From the cell containing the given text, extract its center point as (X, Y) coordinate. 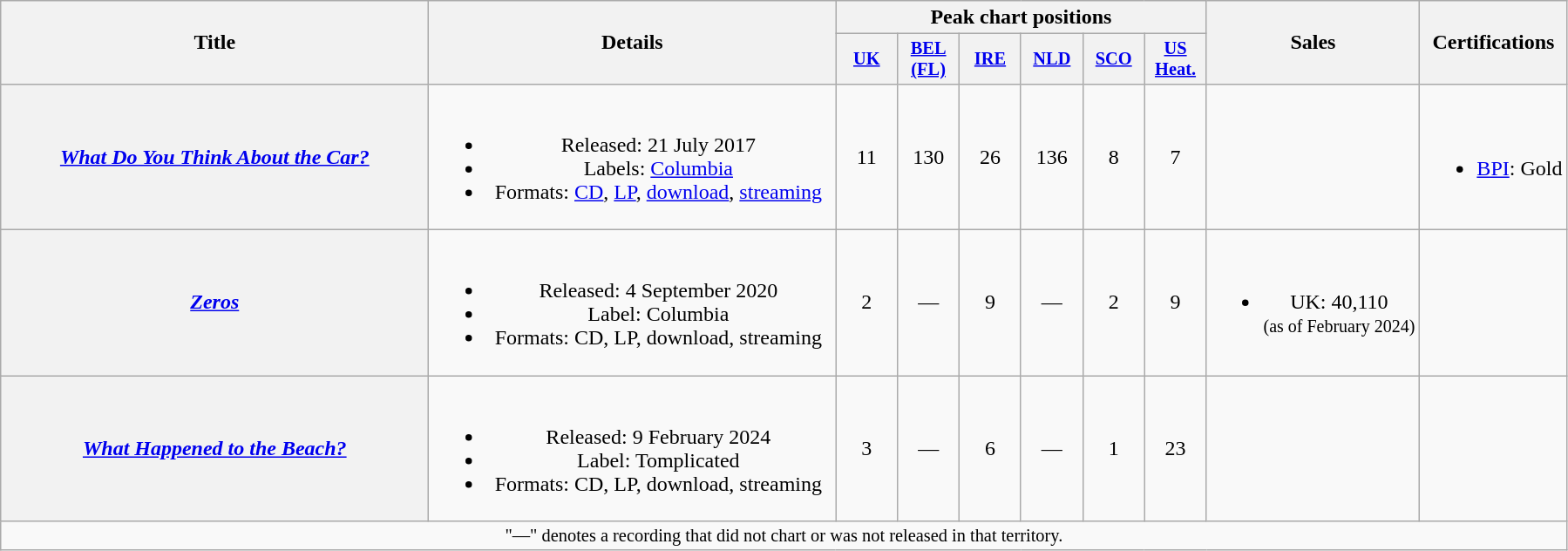
Details (633, 43)
Released: 4 September 2020Label: ColumbiaFormats: CD, LP, download, streaming (633, 303)
NLD (1051, 59)
6 (990, 448)
SCO (1114, 59)
UK: 40,110(as of February 2024) (1313, 303)
What Do You Think About the Car? (214, 157)
IRE (990, 59)
Zeros (214, 303)
BPI: Gold (1494, 157)
UK (866, 59)
"—" denotes a recording that did not chart or was not released in that territory. (784, 536)
Title (214, 43)
136 (1051, 157)
Peak chart positions (1022, 17)
130 (929, 157)
BEL(FL) (929, 59)
26 (990, 157)
8 (1114, 157)
Released: 9 February 2024Label: TomplicatedFormats: CD, LP, download, streaming (633, 448)
USHeat. (1175, 59)
1 (1114, 448)
7 (1175, 157)
What Happened to the Beach? (214, 448)
Sales (1313, 43)
3 (866, 448)
Certifications (1494, 43)
Released: 21 July 2017Labels: ColumbiaFormats: CD, LP, download, streaming (633, 157)
11 (866, 157)
23 (1175, 448)
